Output the (x, y) coordinate of the center of the cell containing the given text.  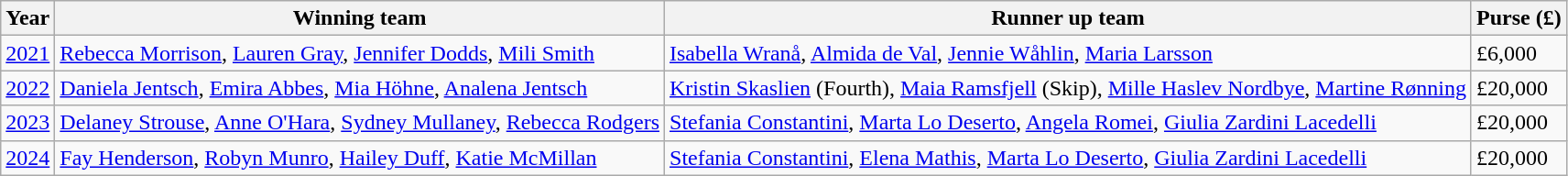
Rebecca Morrison, Lauren Gray, Jennifer Dodds, Mili Smith (360, 53)
2022 (27, 88)
Runner up team (1068, 18)
Isabella Wranå, Almida de Val, Jennie Wåhlin, Maria Larsson (1068, 53)
Daniela Jentsch, Emira Abbes, Mia Höhne, Analena Jentsch (360, 88)
Year (27, 18)
2021 (27, 53)
Winning team (360, 18)
Kristin Skaslien (Fourth), Maia Ramsfjell (Skip), Mille Haslev Nordbye, Martine Rønning (1068, 88)
2024 (27, 158)
Stefania Constantini, Elena Mathis, Marta Lo Deserto, Giulia Zardini Lacedelli (1068, 158)
Stefania Constantini, Marta Lo Deserto, Angela Romei, Giulia Zardini Lacedelli (1068, 123)
Fay Henderson, Robyn Munro, Hailey Duff, Katie McMillan (360, 158)
Purse (£) (1519, 18)
2023 (27, 123)
Delaney Strouse, Anne O'Hara, Sydney Mullaney, Rebecca Rodgers (360, 123)
£6,000 (1519, 53)
